Extract the [X, Y] coordinate from the center of the cell holding the provided text.  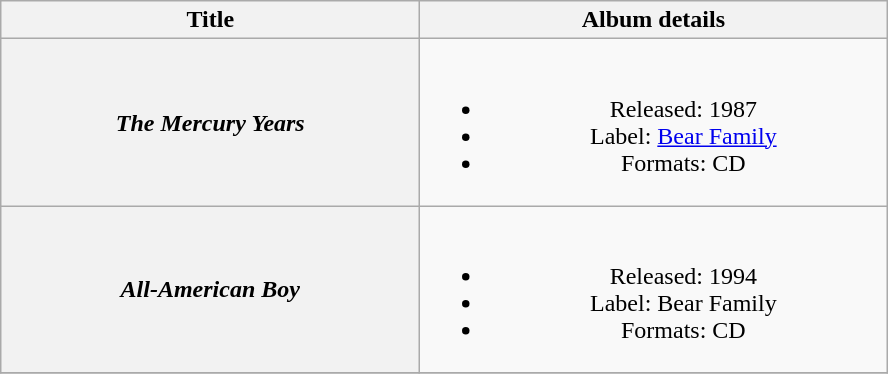
Released: 1994Label: Bear FamilyFormats: CD [654, 290]
Title [210, 20]
Album details [654, 20]
The Mercury Years [210, 122]
All-American Boy [210, 290]
Released: 1987Label: Bear FamilyFormats: CD [654, 122]
